Detect which cell encompasses the target text, then output its (X, Y) center coordinate. 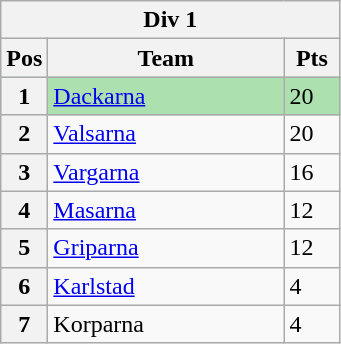
Pos (24, 58)
Valsarna (166, 134)
1 (24, 96)
6 (24, 286)
Div 1 (170, 20)
Dackarna (166, 96)
Korparna (166, 324)
5 (24, 248)
Vargarna (166, 172)
2 (24, 134)
7 (24, 324)
16 (312, 172)
Team (166, 58)
Griparna (166, 248)
3 (24, 172)
Masarna (166, 210)
Karlstad (166, 286)
Pts (312, 58)
